For the text-containing cell, return its midpoint in [x, y] coordinate format. 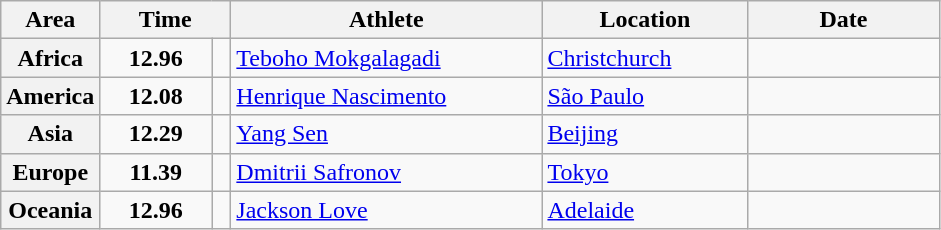
Area [50, 20]
Time [166, 20]
12.08 [156, 96]
America [50, 96]
Henrique Nascimento [386, 96]
Jackson Love [386, 210]
Europe [50, 172]
Location [645, 20]
Tokyo [645, 172]
Beijing [645, 134]
Oceania [50, 210]
12.29 [156, 134]
Adelaide [645, 210]
Dmitrii Safronov [386, 172]
Teboho Mokgalagadi [386, 58]
Christchurch [645, 58]
São Paulo [645, 96]
Yang Sen [386, 134]
Africa [50, 58]
11.39 [156, 172]
Athlete [386, 20]
Date [844, 20]
Asia [50, 134]
